Detect which cell encompasses the target text, then output its (X, Y) center coordinate. 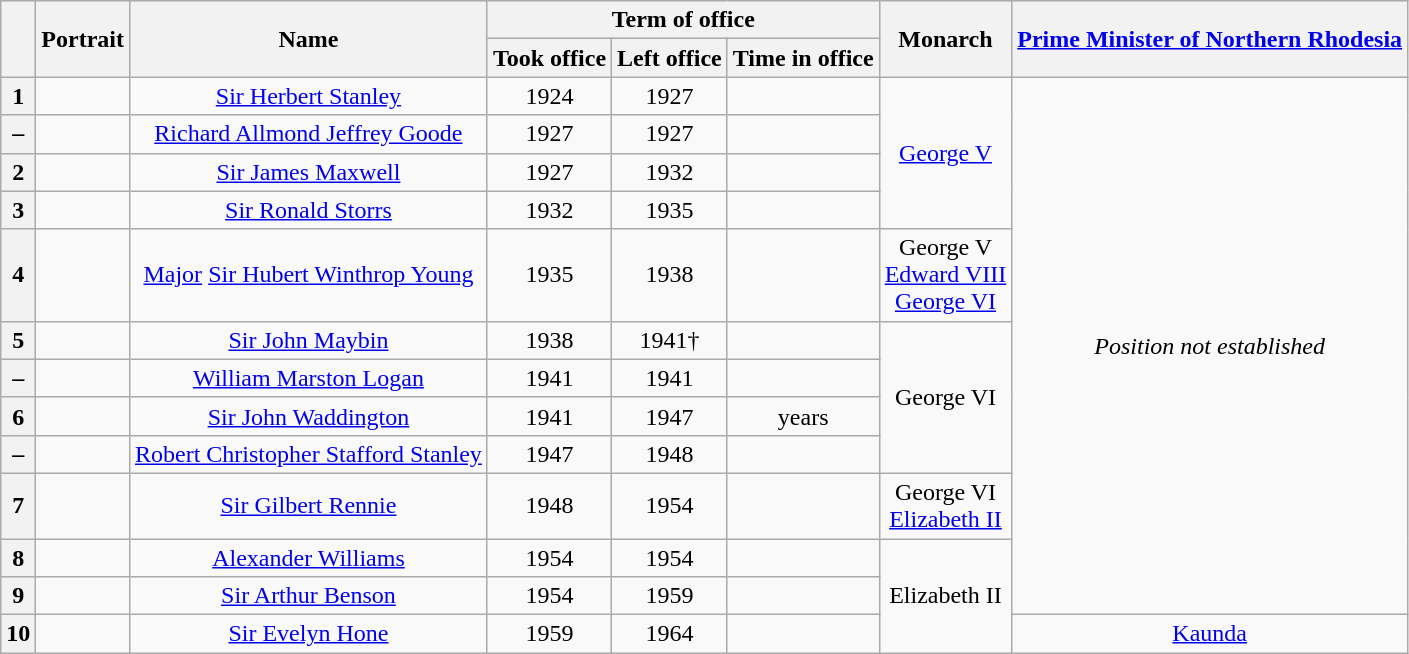
Alexander Williams (308, 557)
Sir Arthur Benson (308, 596)
Time in office (803, 58)
Prime Minister of Northern Rhodesia (1210, 39)
Sir Gilbert Rennie (308, 506)
George V (946, 153)
Portrait (83, 39)
Robert Christopher Stafford Stanley (308, 454)
9 (18, 596)
Term of office (683, 20)
Kaunda (1210, 634)
Sir Herbert Stanley (308, 96)
Sir John Waddington (308, 416)
8 (18, 557)
Left office (670, 58)
3 (18, 210)
10 (18, 634)
Sir Ronald Storrs (308, 210)
1964 (670, 634)
7 (18, 506)
4 (18, 275)
Took office (549, 58)
2 (18, 172)
Monarch (946, 39)
William Marston Logan (308, 378)
1941† (670, 340)
5 (18, 340)
George VIElizabeth II (946, 506)
Sir Evelyn Hone (308, 634)
Sir John Maybin (308, 340)
1924 (549, 96)
George VI (946, 397)
6 (18, 416)
Elizabeth II (946, 595)
Position not established (1210, 346)
Name (308, 39)
Sir James Maxwell (308, 172)
years (803, 416)
1 (18, 96)
Richard Allmond Jeffrey Goode (308, 134)
Major Sir Hubert Winthrop Young (308, 275)
George VEdward VIIIGeorge VI (946, 275)
